Scan for the cell matching the given text and deliver its (X, Y) coordinate at center. 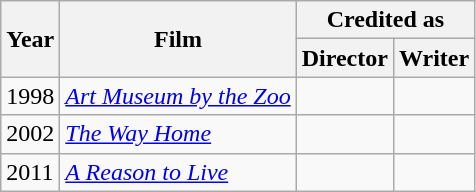
A Reason to Live (178, 172)
Writer (434, 58)
Credited as (385, 20)
Film (178, 39)
Art Museum by the Zoo (178, 96)
Director (344, 58)
2011 (30, 172)
Year (30, 39)
1998 (30, 96)
The Way Home (178, 134)
2002 (30, 134)
